Extract the [x, y] coordinate from the center of the cell holding the provided text.  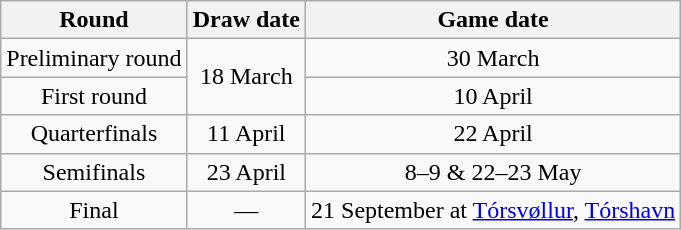
Round [94, 20]
Preliminary round [94, 58]
Game date [494, 20]
18 March [246, 77]
22 April [494, 134]
Final [94, 210]
10 April [494, 96]
— [246, 210]
Draw date [246, 20]
21 September at Tórsvøllur, Tórshavn [494, 210]
Semifinals [94, 172]
30 March [494, 58]
23 April [246, 172]
First round [94, 96]
8–9 & 22–23 May [494, 172]
11 April [246, 134]
Quarterfinals [94, 134]
